Detect which cell encompasses the target text, then output its [x, y] center coordinate. 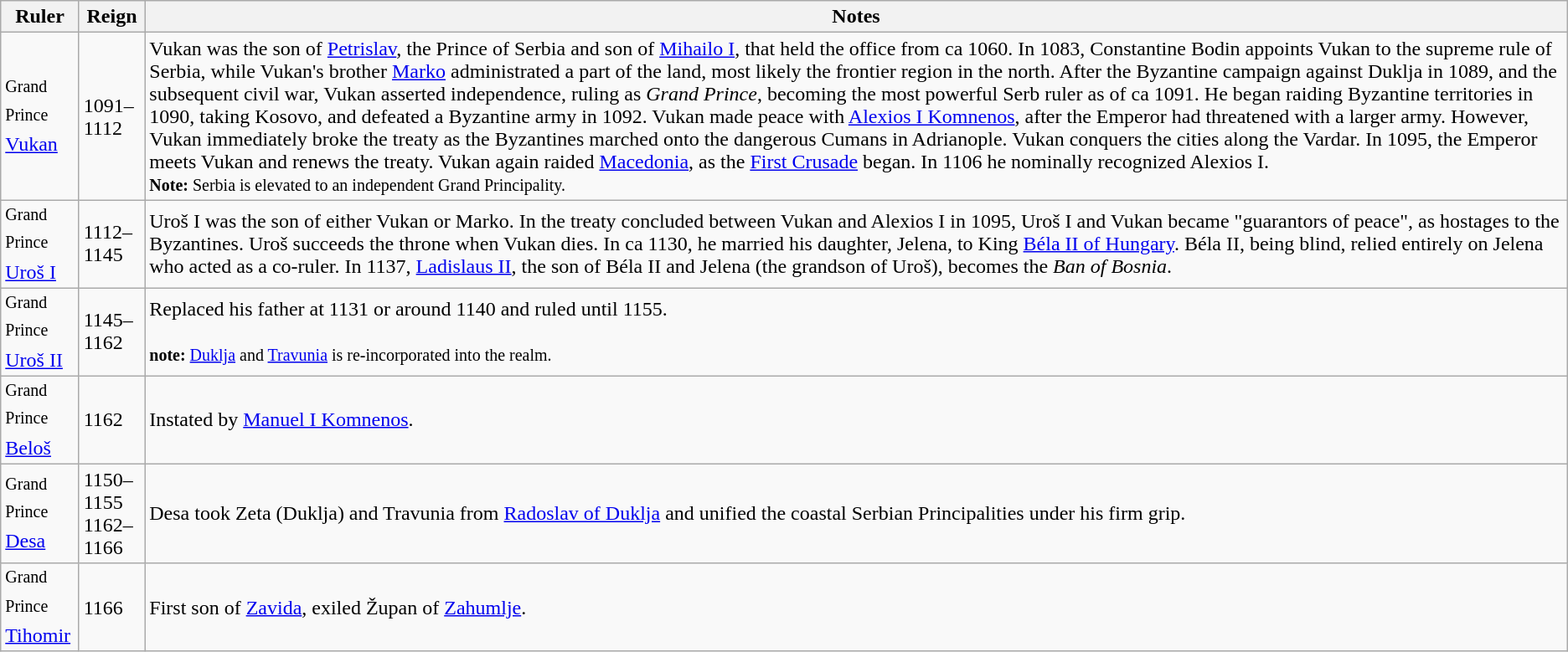
Grand PrinceTihomir [40, 608]
Grand PrinceVukan [40, 116]
1145–1162 [112, 331]
1112–1145 [112, 244]
Instated by Manuel I Komnenos. [856, 420]
Grand PrinceUroš II [40, 331]
Grand PrinceUroš I [40, 244]
1150–11551162–1166 [112, 514]
Replaced his father at 1131 or around 1140 and ruled until 1155.note: Duklja and Travunia is re-incorporated into the realm. [856, 331]
1162 [112, 420]
Desa took Zeta (Duklja) and Travunia from Radoslav of Duklja and unified the coastal Serbian Principalities under his firm grip. [856, 514]
Reign [112, 17]
1091–1112 [112, 116]
Notes [856, 17]
Ruler [40, 17]
1166 [112, 608]
First son of Zavida, exiled Župan of Zahumlje. [856, 608]
Grand PrinceBeloš [40, 420]
Grand PrinceDesa [40, 514]
